From the cell containing the given text, extract its center point as (x, y) coordinate. 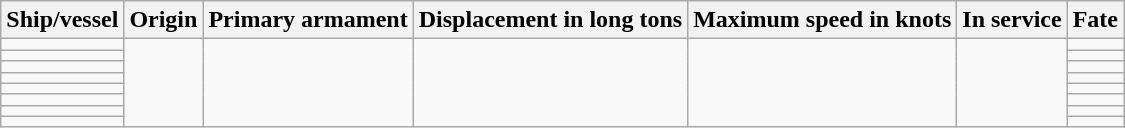
Primary armament (308, 20)
Maximum speed in knots (822, 20)
Ship/vessel (62, 20)
Displacement in long tons (550, 20)
Fate (1095, 20)
In service (1012, 20)
Origin (164, 20)
